Return (X, Y) of the center of cell containing provided text 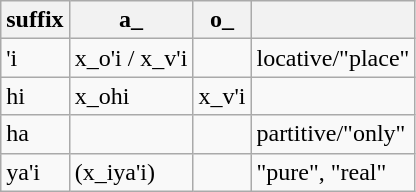
'i (35, 58)
partitive/"only" (333, 134)
x_v'i (222, 96)
x_ohi (131, 96)
ha (35, 134)
(x_iya'i) (131, 172)
suffix (35, 20)
a_ (131, 20)
ya'i (35, 172)
locative/"place" (333, 58)
x_o'i / x_v'i (131, 58)
hi (35, 96)
"pure", "real" (333, 172)
o_ (222, 20)
